Return [X, Y] of the center of cell containing provided text 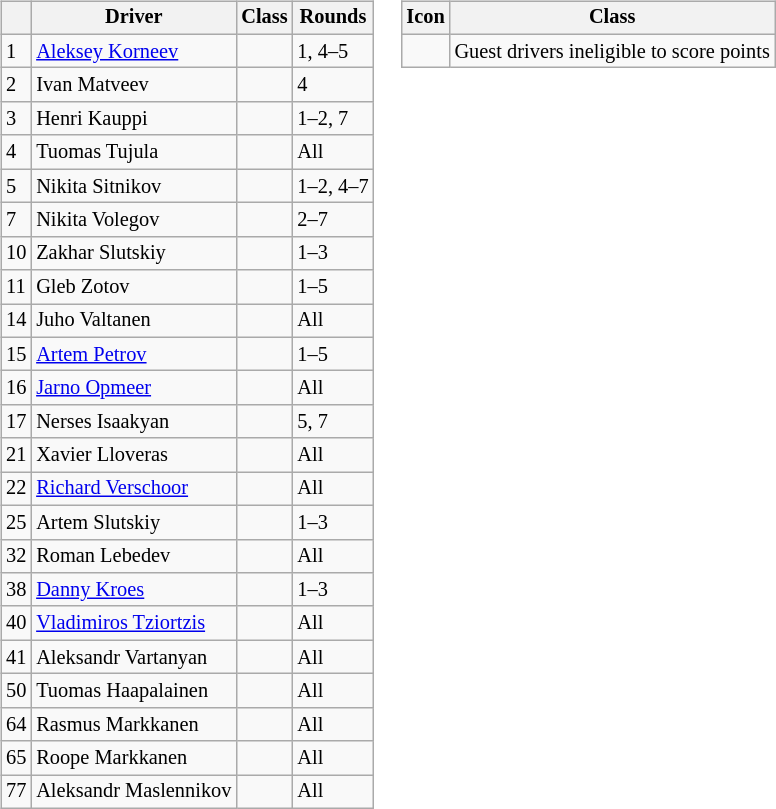
Aleksey Korneev [134, 51]
15 [16, 354]
32 [16, 556]
Icon [425, 18]
Zakhar Slutskiy [134, 253]
5 [16, 186]
1–2, 4–7 [332, 186]
40 [16, 623]
Rasmus Markkanen [134, 724]
7 [16, 220]
17 [16, 422]
Nerses Isaakyan [134, 422]
25 [16, 522]
22 [16, 489]
Xavier Lloveras [134, 455]
Henri Kauppi [134, 119]
Tuomas Haapalainen [134, 691]
77 [16, 792]
2–7 [332, 220]
Nikita Volegov [134, 220]
Artem Slutskiy [134, 522]
11 [16, 287]
14 [16, 321]
Roman Lebedev [134, 556]
Artem Petrov [134, 354]
5, 7 [332, 422]
3 [16, 119]
10 [16, 253]
38 [16, 590]
Driver [134, 18]
2 [16, 85]
Ivan Matveev [134, 85]
Richard Verschoor [134, 489]
Aleksandr Maslennikov [134, 792]
Nikita Sitnikov [134, 186]
1–2, 7 [332, 119]
1 [16, 51]
64 [16, 724]
Vladimiros Tziortzis [134, 623]
21 [16, 455]
Guest drivers ineligible to score points [612, 51]
50 [16, 691]
41 [16, 657]
Juho Valtanen [134, 321]
Tuomas Tujula [134, 152]
Gleb Zotov [134, 287]
Aleksandr Vartanyan [134, 657]
Rounds [332, 18]
65 [16, 758]
1, 4–5 [332, 51]
Roope Markkanen [134, 758]
Jarno Opmeer [134, 388]
Danny Kroes [134, 590]
16 [16, 388]
